For the text-containing cell, return its midpoint in [X, Y] coordinate format. 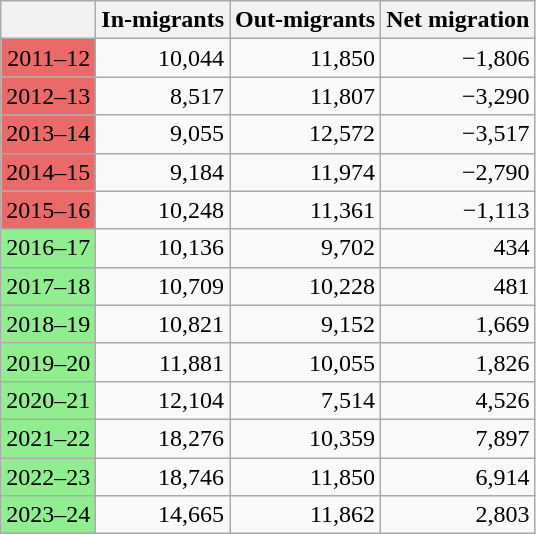
−2,790 [458, 172]
9,152 [306, 324]
12,572 [306, 134]
9,055 [163, 134]
4,526 [458, 400]
434 [458, 248]
11,881 [163, 362]
2012–13 [48, 96]
10,248 [163, 210]
2013–14 [48, 134]
−1,806 [458, 58]
7,897 [458, 438]
2016–17 [48, 248]
10,821 [163, 324]
2022–23 [48, 477]
8,517 [163, 96]
10,709 [163, 286]
2011–12 [48, 58]
Out-migrants [306, 20]
11,807 [306, 96]
11,361 [306, 210]
2014–15 [48, 172]
10,044 [163, 58]
2023–24 [48, 515]
10,055 [306, 362]
1,826 [458, 362]
2015–16 [48, 210]
11,862 [306, 515]
10,359 [306, 438]
10,228 [306, 286]
6,914 [458, 477]
12,104 [163, 400]
481 [458, 286]
Net migration [458, 20]
1,669 [458, 324]
18,746 [163, 477]
7,514 [306, 400]
9,184 [163, 172]
2019–20 [48, 362]
In-migrants [163, 20]
14,665 [163, 515]
−3,517 [458, 134]
18,276 [163, 438]
2021–22 [48, 438]
2020–21 [48, 400]
10,136 [163, 248]
11,974 [306, 172]
9,702 [306, 248]
2,803 [458, 515]
−1,113 [458, 210]
2018–19 [48, 324]
−3,290 [458, 96]
2017–18 [48, 286]
